Output the (X, Y) coordinate of the center of the cell containing the given text.  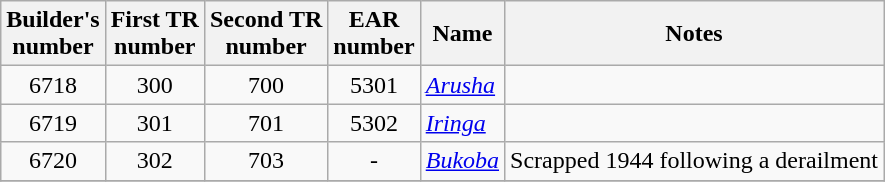
- (374, 161)
700 (266, 85)
701 (266, 123)
6720 (53, 161)
Bukoba (462, 161)
6718 (53, 85)
302 (154, 161)
301 (154, 123)
Second TRnumber (266, 34)
5301 (374, 85)
Arusha (462, 85)
703 (266, 161)
300 (154, 85)
EARnumber (374, 34)
Name (462, 34)
5302 (374, 123)
Notes (694, 34)
Builder'snumber (53, 34)
Scrapped 1944 following a derailment (694, 161)
6719 (53, 123)
Iringa (462, 123)
First TRnumber (154, 34)
